Provide the (x, y) coordinate of the cell's center where the given text is located.  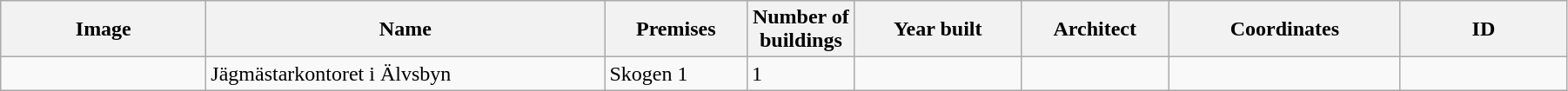
Premises (676, 29)
Jägmästarkontoret i Älvsbyn (405, 74)
Skogen 1 (676, 74)
Image (104, 29)
Name (405, 29)
Year built (938, 29)
Number ofbuildings (801, 29)
Architect (1095, 29)
1 (801, 74)
ID (1483, 29)
Coordinates (1284, 29)
